Return the [x, y] coordinate for the center point of the cell that contains the specified text.  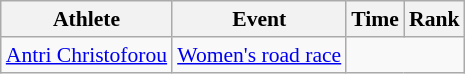
Antri Christoforou [86, 55]
Athlete [86, 19]
Rank [434, 19]
Time [375, 19]
Women's road race [259, 55]
Event [259, 19]
